Extract the [x, y] coordinate from the center of the cell holding the provided text.  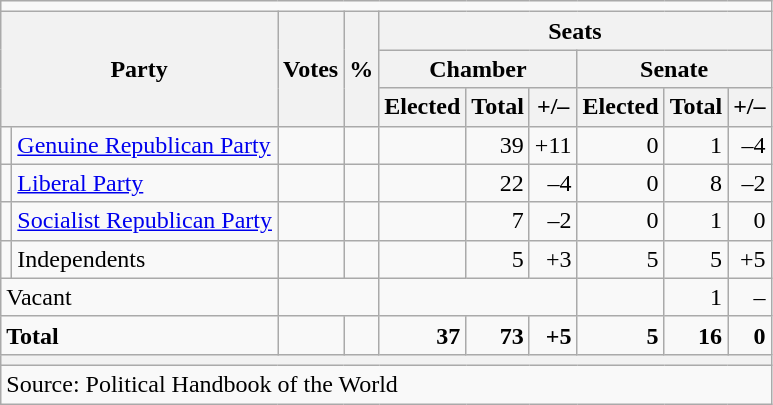
Seats [575, 31]
Votes [311, 69]
Genuine Republican Party [145, 145]
Chamber [478, 69]
16 [696, 335]
% [362, 69]
Vacant [140, 297]
73 [498, 335]
8 [696, 183]
37 [422, 335]
22 [498, 183]
Independents [145, 259]
Senate [674, 69]
Socialist Republican Party [145, 221]
Liberal Party [145, 183]
Party [140, 69]
39 [498, 145]
– [750, 297]
+11 [553, 145]
+3 [553, 259]
7 [498, 221]
Source: Political Handbook of the World [386, 384]
